Return (x, y) of the center of cell containing provided text 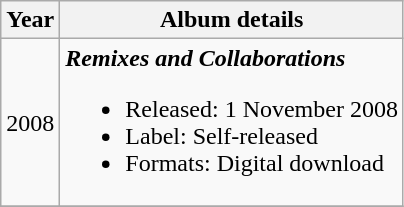
Year (30, 20)
2008 (30, 122)
Album details (232, 20)
Remixes and CollaborationsReleased: 1 November 2008Label: Self-releasedFormats: Digital download (232, 122)
